From the cell containing the given text, extract its center point as (X, Y) coordinate. 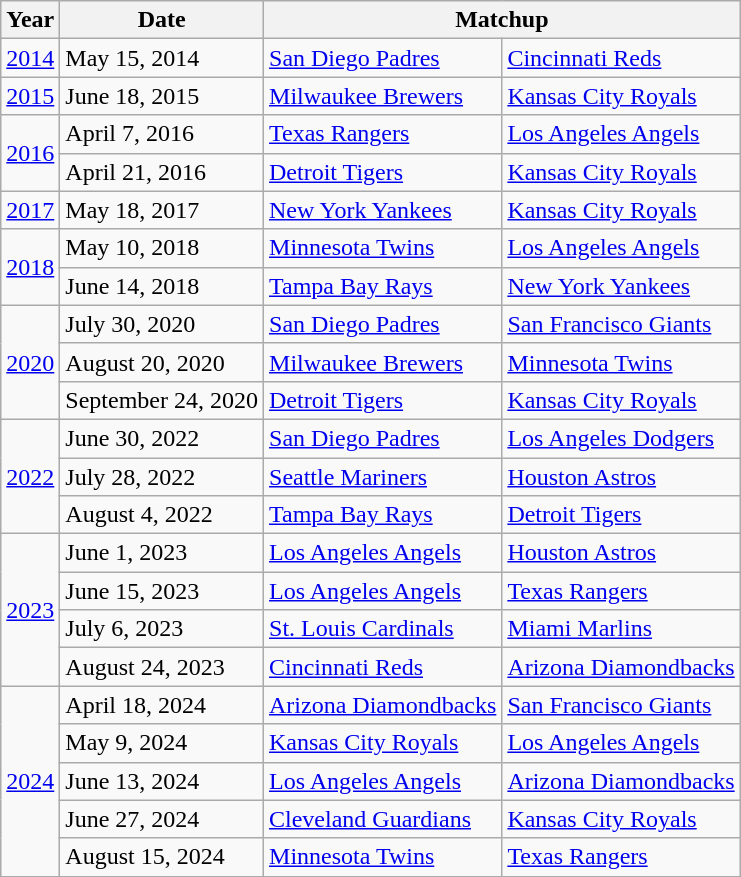
2015 (30, 96)
May 15, 2014 (162, 58)
2014 (30, 58)
July 28, 2022 (162, 477)
June 14, 2018 (162, 286)
Cleveland Guardians (383, 819)
June 1, 2023 (162, 553)
August 24, 2023 (162, 667)
April 21, 2016 (162, 172)
July 6, 2023 (162, 629)
May 18, 2017 (162, 210)
July 30, 2020 (162, 324)
April 7, 2016 (162, 134)
2023 (30, 610)
Miami Marlins (621, 629)
Year (30, 20)
St. Louis Cardinals (383, 629)
2018 (30, 267)
August 20, 2020 (162, 362)
2024 (30, 781)
2022 (30, 476)
May 10, 2018 (162, 248)
August 15, 2024 (162, 857)
Matchup (502, 20)
2016 (30, 153)
June 18, 2015 (162, 96)
June 15, 2023 (162, 591)
2020 (30, 362)
Seattle Mariners (383, 477)
June 30, 2022 (162, 438)
June 13, 2024 (162, 781)
September 24, 2020 (162, 400)
2017 (30, 210)
Los Angeles Dodgers (621, 438)
June 27, 2024 (162, 819)
Date (162, 20)
August 4, 2022 (162, 515)
May 9, 2024 (162, 743)
April 18, 2024 (162, 705)
